For the text-containing cell, return its midpoint in [x, y] coordinate format. 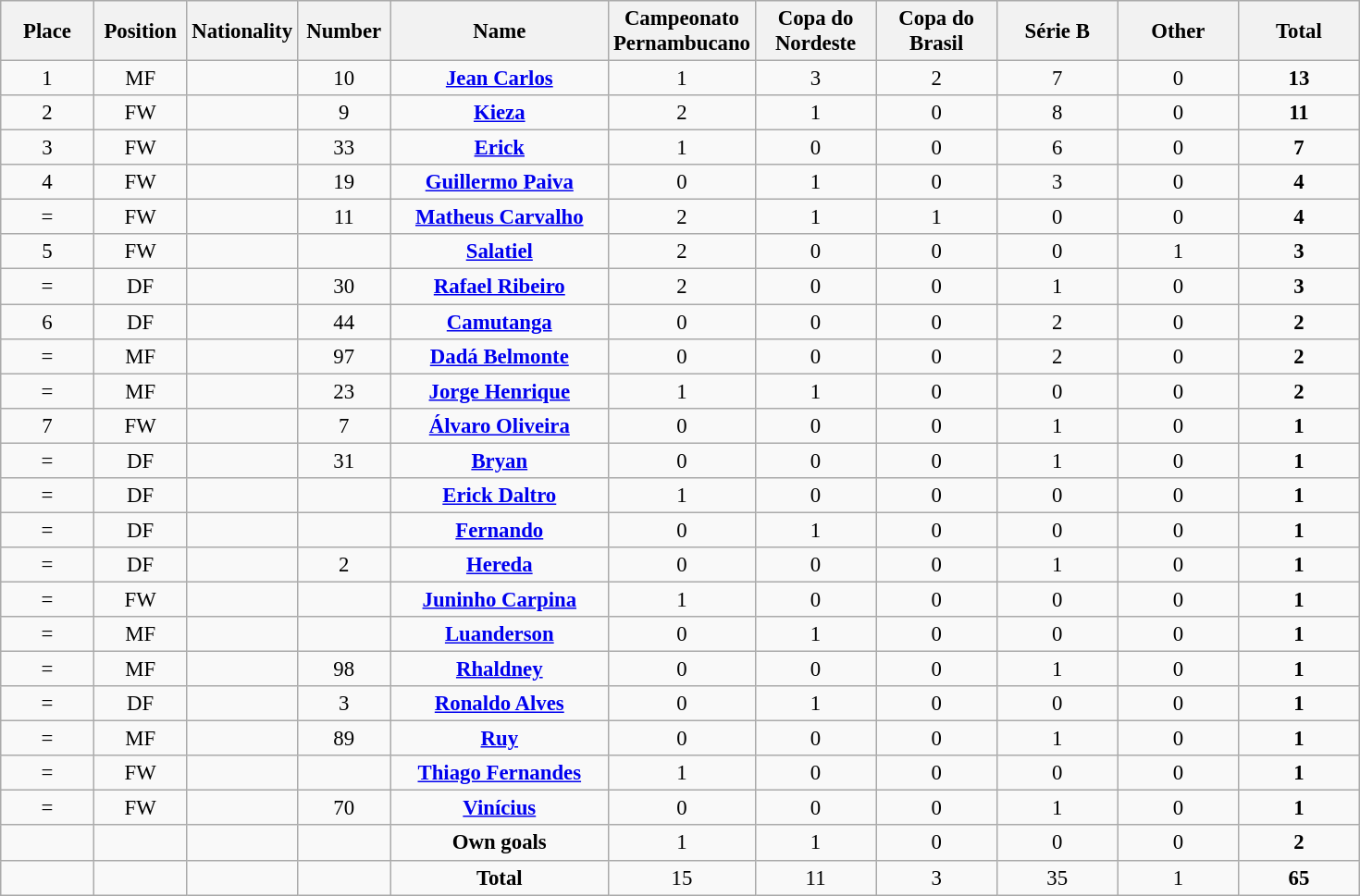
Campeonato Pernambucano [683, 31]
Kieza [500, 113]
Nationality [242, 31]
70 [344, 808]
Jorge Henrique [500, 391]
Hereda [500, 565]
33 [344, 148]
Rhaldney [500, 669]
9 [344, 113]
Álvaro Oliveira [500, 425]
Fernando [500, 530]
98 [344, 669]
89 [344, 739]
30 [344, 287]
Série B [1057, 31]
Erick [500, 148]
Position [141, 31]
10 [344, 79]
Number [344, 31]
35 [1057, 878]
Salatiel [500, 252]
Own goals [500, 843]
Juninho Carpina [500, 599]
Dadá Belmonte [500, 356]
Bryan [500, 460]
Other [1179, 31]
Copa do Nordeste [816, 31]
Erick Daltro [500, 496]
31 [344, 460]
Place [48, 31]
Camutanga [500, 322]
Matheus Carvalho [500, 217]
Rafael Ribeiro [500, 287]
13 [1299, 79]
65 [1299, 878]
44 [344, 322]
Ruy [500, 739]
Copa do Brasil [936, 31]
15 [683, 878]
Thiago Fernandes [500, 773]
Ronaldo Alves [500, 704]
Guillermo Paiva [500, 182]
Jean Carlos [500, 79]
97 [344, 356]
8 [1057, 113]
Vinícius [500, 808]
Name [500, 31]
23 [344, 391]
Luanderson [500, 634]
5 [48, 252]
19 [344, 182]
